Provide the [x, y] coordinate of the cell's center where the given text is located.  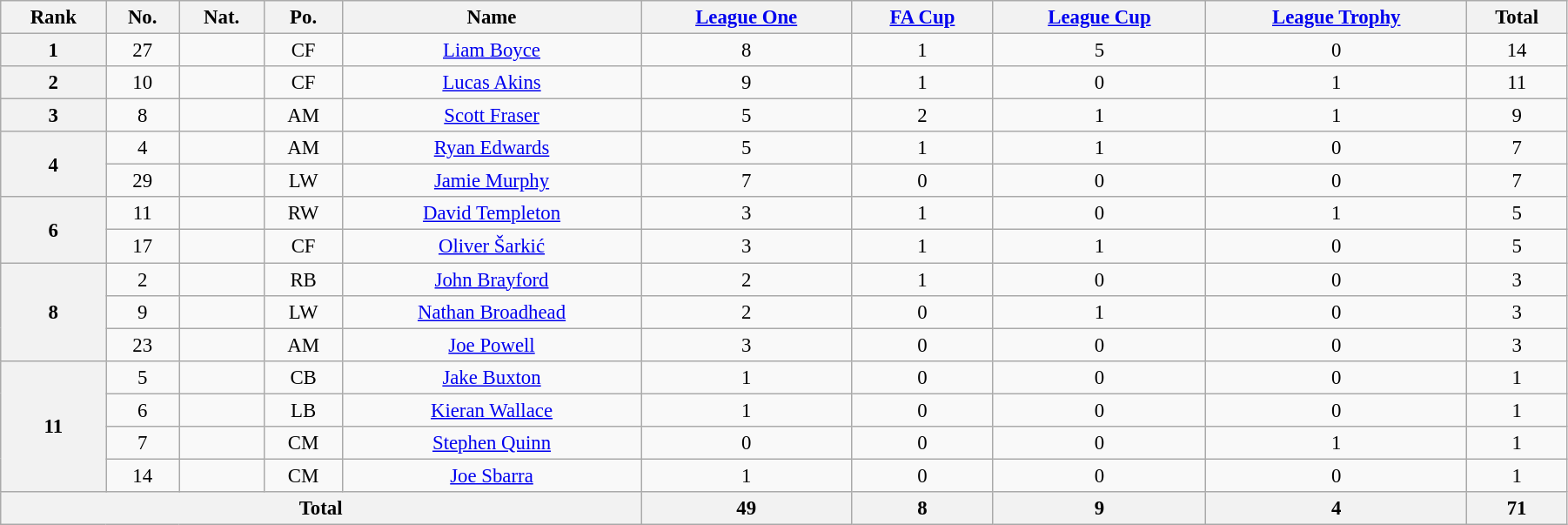
League One [747, 17]
27 [143, 50]
David Templeton [491, 213]
Po. [304, 17]
Name [491, 17]
49 [747, 508]
23 [143, 345]
RB [304, 279]
League Cup [1100, 17]
71 [1518, 508]
Nat. [222, 17]
League Trophy [1337, 17]
FA Cup [922, 17]
Stephen Quinn [491, 443]
Oliver Šarkić [491, 246]
Joe Sbarra [491, 475]
No. [143, 17]
29 [143, 181]
CB [304, 377]
John Brayford [491, 279]
Rank [54, 17]
Scott Fraser [491, 116]
LB [304, 410]
Kieran Wallace [491, 410]
Nathan Broadhead [491, 312]
Jake Buxton [491, 377]
Joe Powell [491, 345]
Liam Boyce [491, 50]
RW [304, 213]
Jamie Murphy [491, 181]
10 [143, 83]
Lucas Akins [491, 83]
17 [143, 246]
Ryan Edwards [491, 148]
